Scan for the cell matching the given text and deliver its (x, y) coordinate at center. 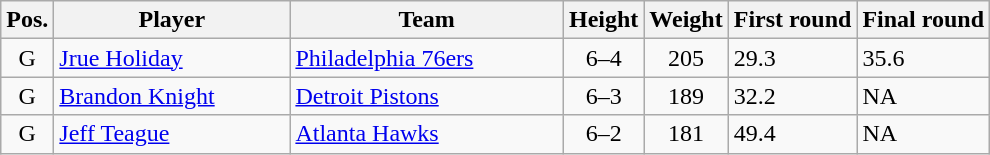
32.2 (792, 96)
Pos. (28, 20)
181 (686, 134)
Team (427, 20)
Jrue Holiday (172, 58)
Philadelphia 76ers (427, 58)
Player (172, 20)
Height (603, 20)
49.4 (792, 134)
Final round (924, 20)
Weight (686, 20)
6–4 (603, 58)
Atlanta Hawks (427, 134)
205 (686, 58)
Detroit Pistons (427, 96)
6–3 (603, 96)
35.6 (924, 58)
29.3 (792, 58)
189 (686, 96)
Brandon Knight (172, 96)
6–2 (603, 134)
Jeff Teague (172, 134)
First round (792, 20)
